Pinpoint the cell where the given text exists, returning its (X, Y) midpoint coordinate. 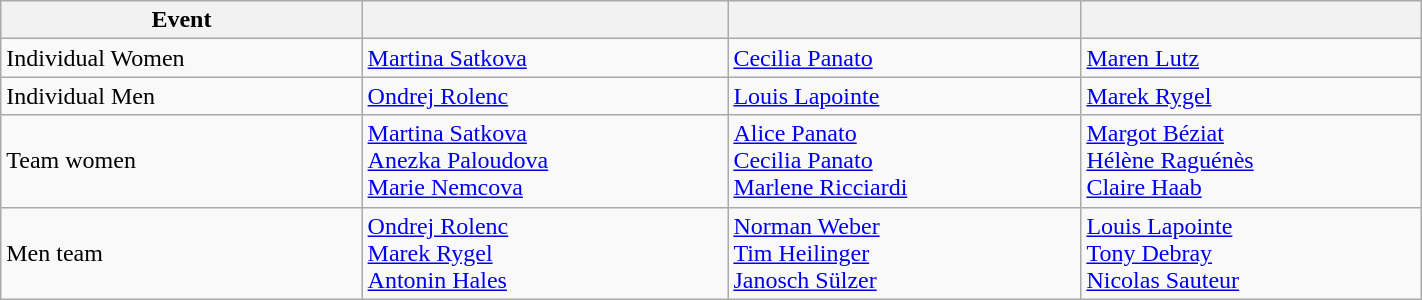
Ondrej Rolenc (545, 96)
Team women (182, 161)
Event (182, 20)
Louis LapointeTony DebrayNicolas Sauteur (1251, 253)
Martina SatkovaAnezka PaloudovaMarie Nemcova (545, 161)
Individual Women (182, 58)
Individual Men (182, 96)
Margot BéziatHélène RaguénèsClaire Haab (1251, 161)
Men team (182, 253)
Norman WeberTim HeilingerJanosch Sülzer (904, 253)
Maren Lutz (1251, 58)
Ondrej RolencMarek RygelAntonin Hales (545, 253)
Martina Satkova (545, 58)
Cecilia Panato (904, 58)
Marek Rygel (1251, 96)
Louis Lapointe (904, 96)
Alice PanatoCecilia PanatoMarlene Ricciardi (904, 161)
